Detect which cell encompasses the target text, then output its (x, y) center coordinate. 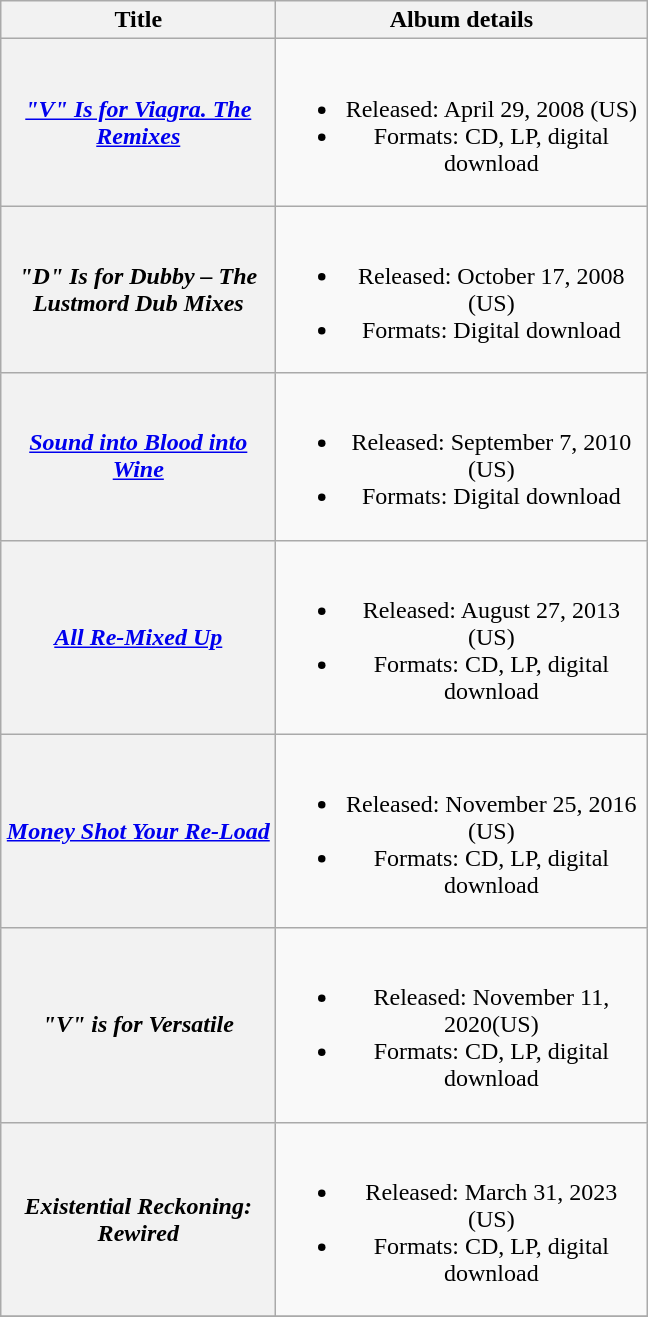
Released: November 11, 2020(US)Formats: CD, LP, digital download (462, 1025)
Sound into Blood into Wine (138, 456)
Released: March 31, 2023 (US)Formats: CD, LP, digital download (462, 1219)
Existential Reckoning: Rewired (138, 1219)
Released: November 25, 2016 (US)Formats: CD, LP, digital download (462, 831)
Released: August 27, 2013 (US)Formats: CD, LP, digital download (462, 637)
Album details (462, 20)
"V" Is for Viagra. The Remixes (138, 122)
Released: September 7, 2010 (US)Formats: Digital download (462, 456)
Released: April 29, 2008 (US)Formats: CD, LP, digital download (462, 122)
All Re-Mixed Up (138, 637)
"D" Is for Dubby – The Lustmord Dub Mixes (138, 290)
"V" is for Versatile (138, 1025)
Title (138, 20)
Money Shot Your Re-Load (138, 831)
Released: October 17, 2008 (US)Formats: Digital download (462, 290)
